Identify which cell holds the provided text, then report its [X, Y] central coordinate. 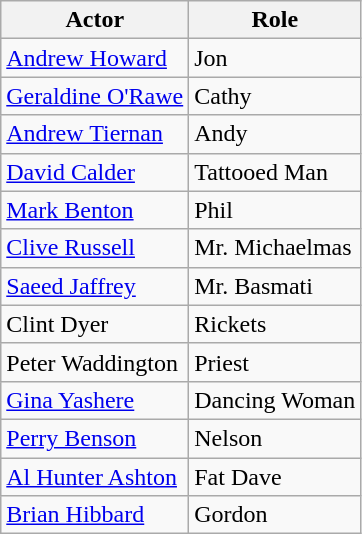
Gordon [275, 515]
Tattooed Man [275, 172]
Perry Benson [95, 438]
Al Hunter Ashton [95, 477]
Nelson [275, 438]
Actor [95, 20]
David Calder [95, 172]
Peter Waddington [95, 362]
Clint Dyer [95, 324]
Andrew Tiernan [95, 134]
Saeed Jaffrey [95, 286]
Mr. Michaelmas [275, 248]
Andrew Howard [95, 58]
Mr. Basmati [275, 286]
Dancing Woman [275, 400]
Rickets [275, 324]
Andy [275, 134]
Role [275, 20]
Priest [275, 362]
Fat Dave [275, 477]
Clive Russell [95, 248]
Cathy [275, 96]
Phil [275, 210]
Mark Benton [95, 210]
Jon [275, 58]
Gina Yashere [95, 400]
Geraldine O'Rawe [95, 96]
Brian Hibbard [95, 515]
